Detect which cell encompasses the target text, then output its [x, y] center coordinate. 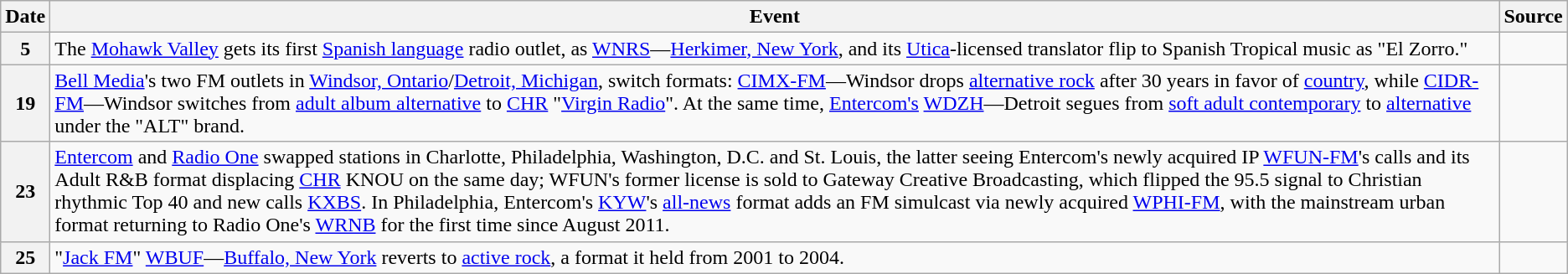
25 [25, 257]
Event [775, 17]
"Jack FM" WBUF—Buffalo, New York reverts to active rock, a format it held from 2001 to 2004. [775, 257]
Date [25, 17]
19 [25, 103]
23 [25, 191]
Source [1533, 17]
5 [25, 49]
